Output the (x, y) coordinate of the center of the cell containing the given text.  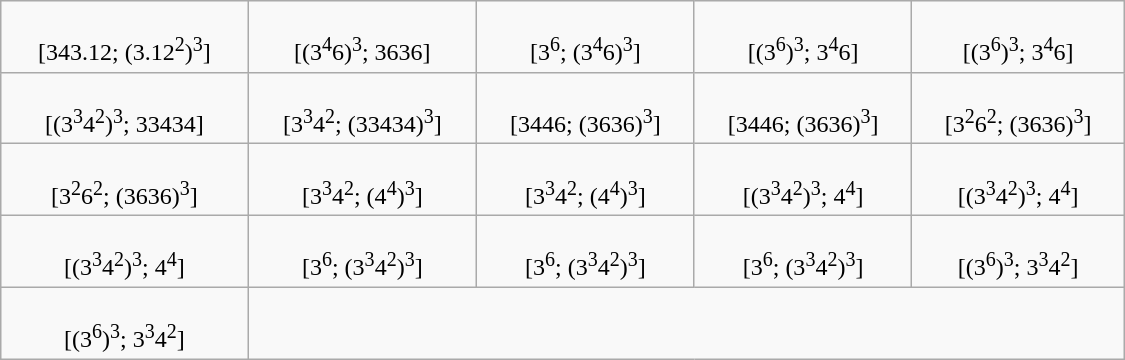
[36; (346)3] (586, 37)
[343.12; (3.122)3] (124, 37)
[(346)3; 3636] (362, 37)
[(3342)3; 33434] (124, 108)
[3342; (33434)3] (362, 108)
